Output the (x, y) coordinate of the center of the cell containing the given text.  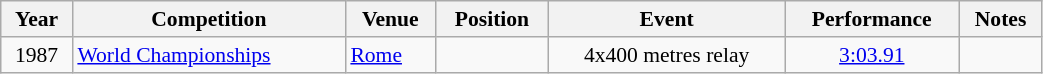
World Championships (208, 55)
Year (37, 19)
Venue (390, 19)
Event (667, 19)
3:03.91 (872, 55)
4x400 metres relay (667, 55)
1987 (37, 55)
Rome (390, 55)
Position (492, 19)
Notes (1000, 19)
Performance (872, 19)
Competition (208, 19)
